From the cell containing the given text, extract its center point as (x, y) coordinate. 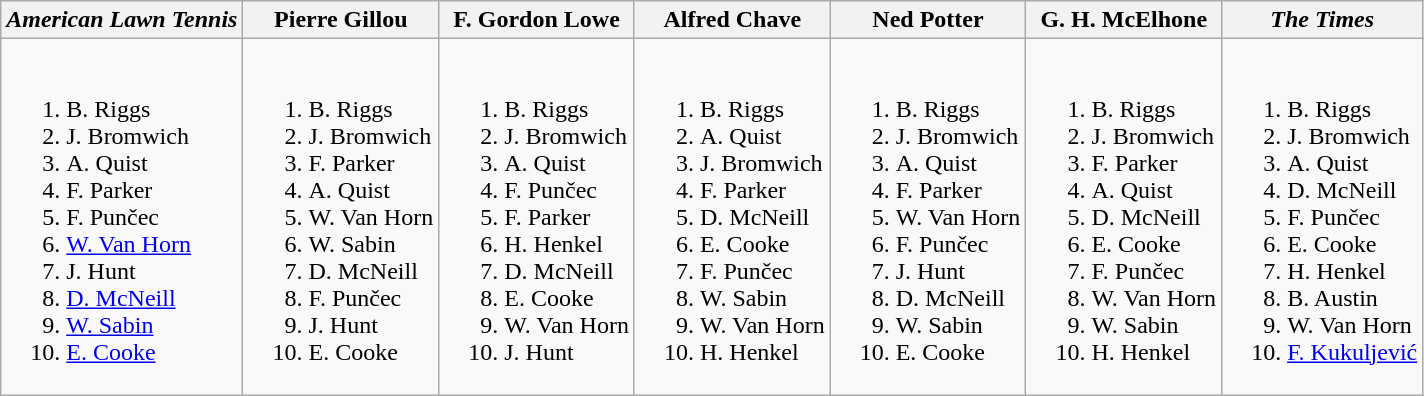
G. H. McElhone (1124, 20)
B. Riggs J. Bromwich A. Quist D. McNeill F. Punčec E. Cooke H. Henkel B. Austin W. Van Horn F. Kukuljević (1322, 217)
Ned Potter (928, 20)
B. Riggs J. Bromwich F. Parker A. Quist D. McNeill E. Cooke F. Punčec W. Van Horn W. Sabin H. Henkel (1124, 217)
B. Riggs J. Bromwich A. Quist F. Parker W. Van Horn F. Punčec J. Hunt D. McNeill W. Sabin E. Cooke (928, 217)
F. Gordon Lowe (537, 20)
B. Riggs J. Bromwich A. Quist F. Punčec F. Parker H. Henkel D. McNeill E. Cooke W. Van Horn J. Hunt (537, 217)
The Times (1322, 20)
B. Riggs J. Bromwich A. Quist F. Parker F. Punčec W. Van Horn J. Hunt D. McNeill W. Sabin E. Cooke (122, 217)
Alfred Chave (732, 20)
B. Riggs A. Quist J. Bromwich F. Parker D. McNeill E. Cooke F. Punčec W. Sabin W. Van Horn H. Henkel (732, 217)
Pierre Gillou (341, 20)
American Lawn Tennis (122, 20)
B. Riggs J. Bromwich F. Parker A. Quist W. Van Horn W. Sabin D. McNeill F. Punčec J. Hunt E. Cooke (341, 217)
